Capture the cell that displays the provided text and extract its [x, y] central coordinate. 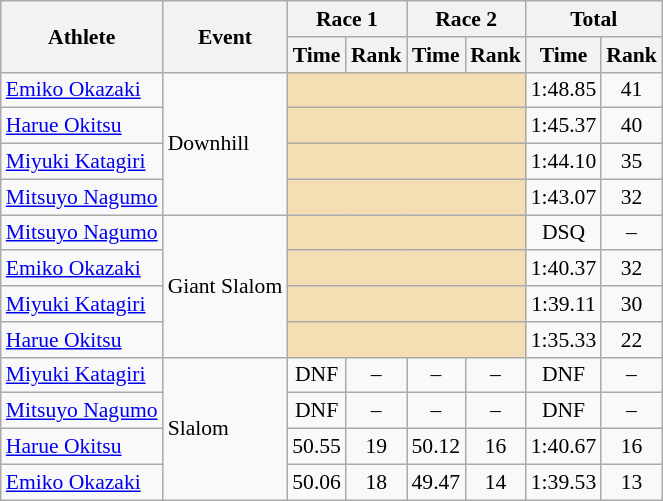
41 [632, 90]
1:39.53 [564, 482]
Total [594, 19]
35 [632, 162]
30 [632, 304]
1:35.33 [564, 340]
1:40.37 [564, 269]
DSQ [564, 233]
19 [376, 447]
Event [226, 36]
50.12 [436, 447]
14 [496, 482]
22 [632, 340]
Slalom [226, 428]
Race 2 [466, 19]
50.06 [316, 482]
18 [376, 482]
Downhill [226, 143]
1:44.10 [564, 162]
1:43.07 [564, 197]
Athlete [82, 36]
Giant Slalom [226, 286]
1:40.67 [564, 447]
13 [632, 482]
40 [632, 126]
49.47 [436, 482]
Race 1 [346, 19]
50.55 [316, 447]
1:45.37 [564, 126]
1:48.85 [564, 90]
1:39.11 [564, 304]
